Identify which cell holds the provided text, then report its (x, y) central coordinate. 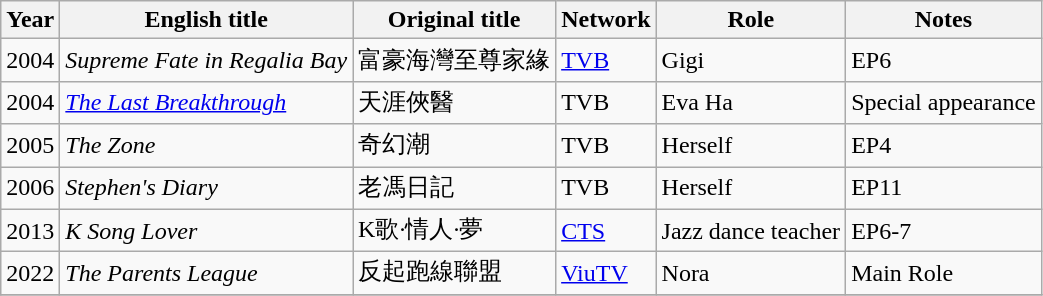
Gigi (751, 60)
Special appearance (944, 102)
2013 (30, 230)
Network (606, 20)
The Last Breakthrough (206, 102)
反起跑線聯盟 (454, 274)
EP11 (944, 188)
Supreme Fate in Regalia Bay (206, 60)
The Zone (206, 146)
ViuTV (606, 274)
Original title (454, 20)
K Song Lover (206, 230)
English title (206, 20)
富豪海灣至尊家緣 (454, 60)
Jazz dance teacher (751, 230)
天涯俠醫 (454, 102)
2022 (30, 274)
EP6 (944, 60)
Eva Ha (751, 102)
2005 (30, 146)
The Parents League (206, 274)
Role (751, 20)
CTS (606, 230)
Main Role (944, 274)
Year (30, 20)
Nora (751, 274)
Stephen's Diary (206, 188)
老馮日記 (454, 188)
EP6-7 (944, 230)
Notes (944, 20)
K歌·情人·夢 (454, 230)
奇幻潮 (454, 146)
EP4 (944, 146)
2006 (30, 188)
